From the cell containing the given text, extract its center point as (x, y) coordinate. 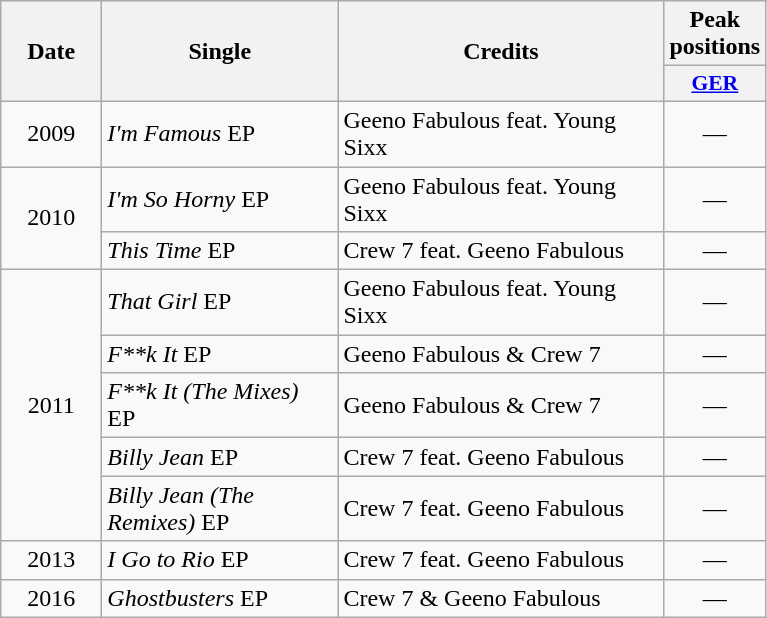
2011 (52, 406)
GER (715, 84)
Billy Jean (The Remixes) EP (220, 508)
F**k It EP (220, 354)
Single (220, 52)
I'm So Horny EP (220, 198)
Peak positions (715, 34)
I Go to Rio EP (220, 560)
2013 (52, 560)
I'm Famous EP (220, 134)
Crew 7 & Geeno Fabulous (501, 598)
Ghostbusters EP (220, 598)
2009 (52, 134)
2016 (52, 598)
Credits (501, 52)
2010 (52, 218)
This Time EP (220, 251)
F**k It (The Mixes) EP (220, 406)
Date (52, 52)
That Girl EP (220, 302)
Billy Jean EP (220, 457)
